Determine the [X, Y] coordinate at the center of the cell enclosing the given text.  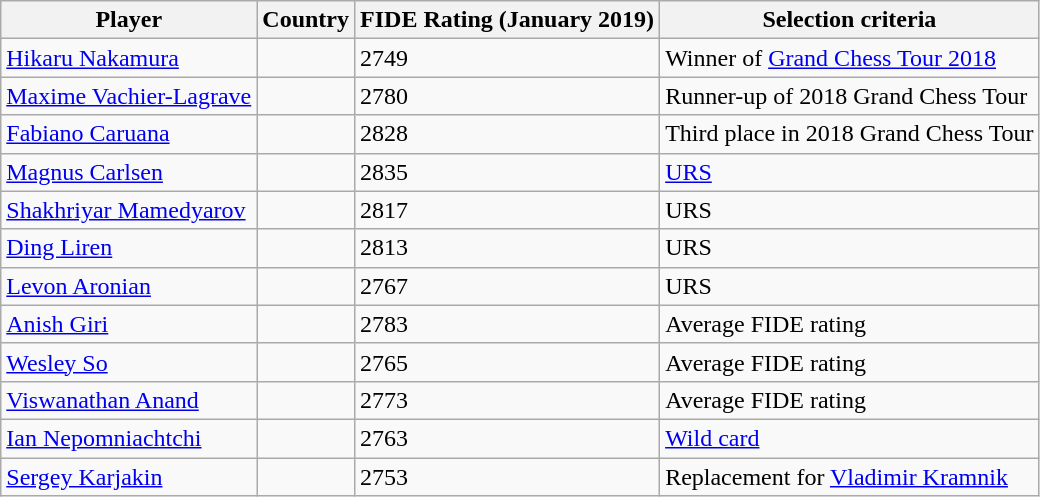
2753 [508, 477]
Magnus Carlsen [129, 172]
Levon Aronian [129, 286]
2783 [508, 324]
Viswanathan Anand [129, 400]
Selection criteria [850, 20]
Replacement for Vladimir Kramnik [850, 477]
2835 [508, 172]
2813 [508, 248]
Sergey Karjakin [129, 477]
Country [306, 20]
Third place in 2018 Grand Chess Tour [850, 134]
2780 [508, 96]
Shakhriyar Mamedyarov [129, 210]
Winner of Grand Chess Tour 2018 [850, 58]
2767 [508, 286]
2773 [508, 400]
2765 [508, 362]
Wild card [850, 438]
Runner-up of 2018 Grand Chess Tour [850, 96]
2828 [508, 134]
Hikaru Nakamura [129, 58]
2749 [508, 58]
Player [129, 20]
FIDE Rating (January 2019) [508, 20]
2817 [508, 210]
Ian Nepomniachtchi [129, 438]
Fabiano Caruana [129, 134]
Maxime Vachier-Lagrave [129, 96]
2763 [508, 438]
Anish Giri [129, 324]
Ding Liren [129, 248]
Wesley So [129, 362]
